Locate the cell with the specified text and output its (X, Y) center coordinate. 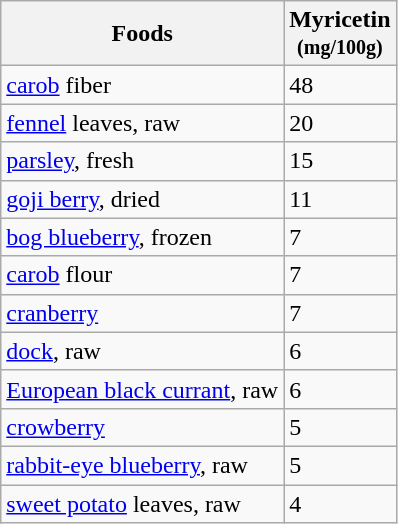
carob fiber (142, 85)
dock, raw (142, 351)
cranberry (142, 313)
48 (340, 85)
bog blueberry, frozen (142, 237)
fennel leaves, raw (142, 123)
carob flour (142, 275)
parsley, fresh (142, 161)
4 (340, 503)
European black currant, raw (142, 389)
15 (340, 161)
Myricetin(mg/100g) (340, 34)
rabbit-eye blueberry, raw (142, 465)
Foods (142, 34)
crowberry (142, 427)
goji berry, dried (142, 199)
20 (340, 123)
sweet potato leaves, raw (142, 503)
11 (340, 199)
